Pinpoint the cell where the given text exists, returning its [X, Y] midpoint coordinate. 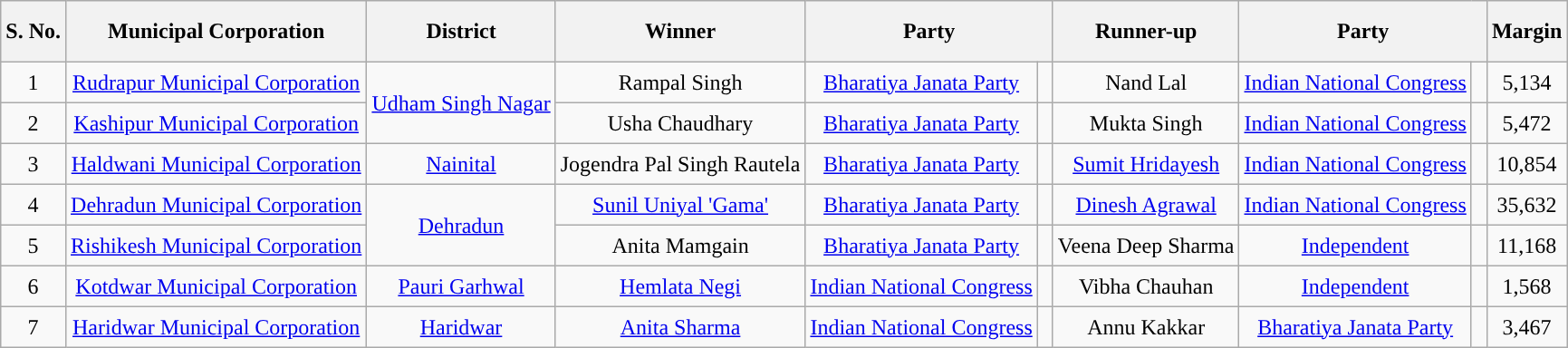
Rampal Singh [680, 82]
Usha Chaudhary [680, 123]
Pauri Garhwal [461, 286]
Udham Singh Nagar [461, 102]
7 [34, 326]
Dehradun Municipal Corporation [216, 205]
2 [34, 123]
District [461, 32]
Nand Lal [1146, 82]
Runner-up [1146, 32]
Rishikesh Municipal Corporation [216, 245]
Annu Kakkar [1146, 326]
5,134 [1526, 82]
Hemlata Negi [680, 286]
Mukta Singh [1146, 123]
S. No. [34, 32]
1,568 [1526, 286]
Margin [1526, 32]
5,472 [1526, 123]
Winner [680, 32]
Haldwani Municipal Corporation [216, 163]
5 [34, 245]
Sunil Uniyal 'Gama' [680, 205]
Anita Mamgain [680, 245]
3,467 [1526, 326]
Kashipur Municipal Corporation [216, 123]
35,632 [1526, 205]
Nainital [461, 163]
Jogendra Pal Singh Rautela [680, 163]
Sumit Hridayesh [1146, 163]
10,854 [1526, 163]
1 [34, 82]
Municipal Corporation [216, 32]
4 [34, 205]
Dinesh Agrawal [1146, 205]
Rudrapur Municipal Corporation [216, 82]
3 [34, 163]
Dehradun [461, 225]
Haridwar [461, 326]
11,168 [1526, 245]
6 [34, 286]
Vibha Chauhan [1146, 286]
Veena Deep Sharma [1146, 245]
Haridwar Municipal Corporation [216, 326]
Anita Sharma [680, 326]
Kotdwar Municipal Corporation [216, 286]
